Find where the given text appears and provide that cell's center as (X, Y) coordinate. 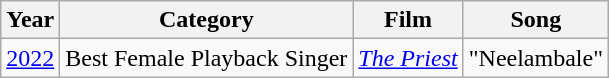
Film (408, 20)
The Priest (408, 58)
Best Female Playback Singer (206, 58)
Category (206, 20)
Song (536, 20)
"Neelambale" (536, 58)
2022 (30, 58)
Year (30, 20)
